Capture the cell that displays the provided text and extract its [x, y] central coordinate. 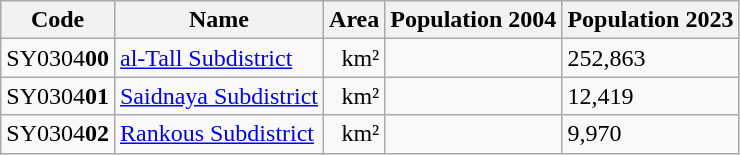
9,970 [650, 134]
al-Tall Subdistrict [218, 58]
SY030400 [58, 58]
Saidnaya Subdistrict [218, 96]
SY030401 [58, 96]
SY030402 [58, 134]
Rankous Subdistrict [218, 134]
Area [354, 20]
12,419 [650, 96]
252,863 [650, 58]
Name [218, 20]
Population 2023 [650, 20]
Population 2004 [474, 20]
Code [58, 20]
